Determine the [x, y] coordinate at the center of the cell enclosing the given text.  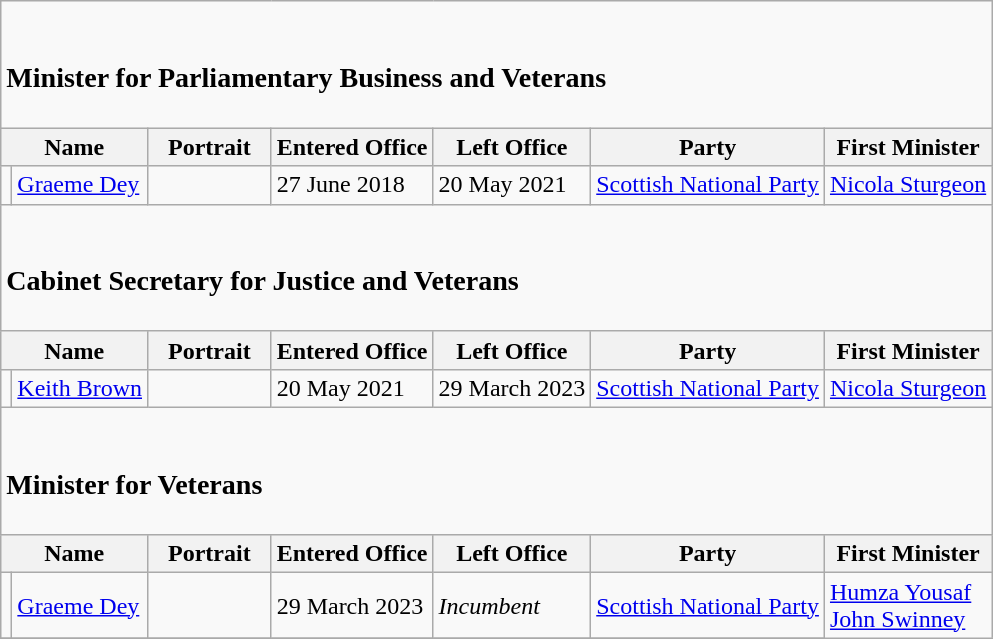
Minister for Parliamentary Business and Veterans [496, 64]
Minister for Veterans [496, 470]
Cabinet Secretary for Justice and Veterans [496, 268]
Keith Brown [80, 388]
Incumbent [512, 606]
Humza YousafJohn Swinney [908, 606]
27 June 2018 [352, 185]
